Scan for the cell matching the given text and deliver its (x, y) coordinate at center. 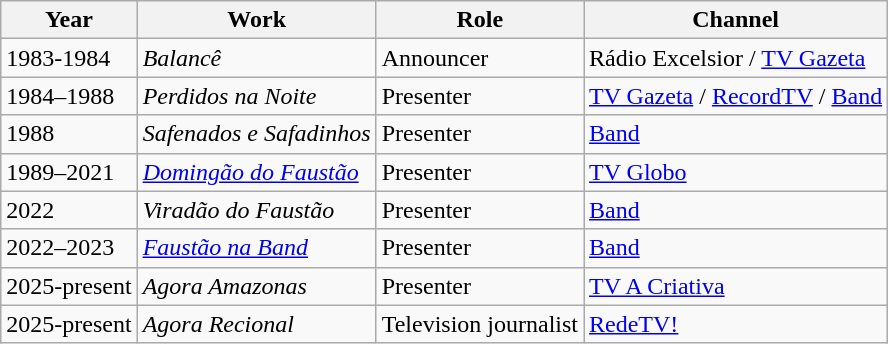
Role (480, 20)
Television journalist (480, 324)
Faustão na Band (256, 248)
Year (69, 20)
2022–2023 (69, 248)
Perdidos na Noite (256, 96)
TV Globo (736, 172)
Balancê (256, 58)
Viradão do Faustão (256, 210)
1984–1988 (69, 96)
1988 (69, 134)
Domingão do Faustão (256, 172)
2022 (69, 210)
Channel (736, 20)
TV Gazeta / RecordTV / Band (736, 96)
TV A Criativa (736, 286)
1983-1984 (69, 58)
Agora Amazonas (256, 286)
Work (256, 20)
1989–2021 (69, 172)
Rádio Excelsior / TV Gazeta (736, 58)
Agora Recional (256, 324)
RedeTV! (736, 324)
Safenados e Safadinhos (256, 134)
Announcer (480, 58)
